Return the [x, y] coordinate for the center point of the cell that contains the specified text.  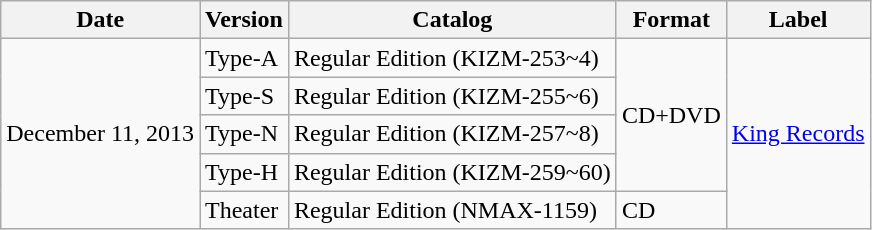
Regular Edition (KIZM-257~8) [452, 134]
Type-N [244, 134]
Version [244, 20]
Type-A [244, 58]
December 11, 2013 [100, 134]
Type-S [244, 96]
Format [671, 20]
Label [798, 20]
Theater [244, 210]
Catalog [452, 20]
CD+DVD [671, 115]
Regular Edition (NMAX-1159) [452, 210]
Date [100, 20]
Type-H [244, 172]
Regular Edition (KIZM-253~4) [452, 58]
King Records [798, 134]
CD [671, 210]
Regular Edition (KIZM-259~60) [452, 172]
Regular Edition (KIZM-255~6) [452, 96]
